Detect which cell encompasses the target text, then output its (X, Y) center coordinate. 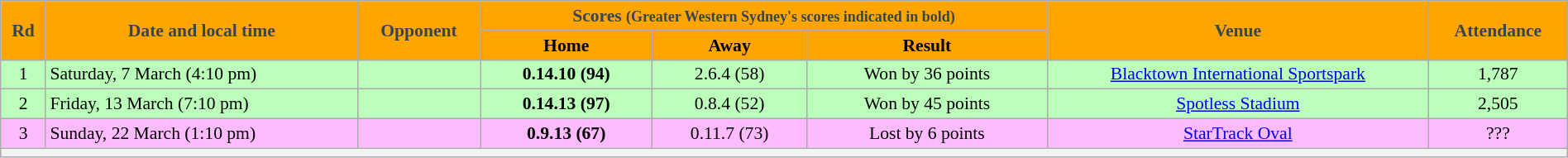
0.14.10 (94) (566, 74)
Date and local time (202, 30)
2 (23, 104)
0.8.4 (52) (729, 104)
Attendance (1498, 30)
0.14.13 (97) (566, 104)
0.11.7 (73) (729, 134)
2.6.4 (58) (729, 74)
Blacktown International Sportspark (1237, 74)
2,505 (1498, 104)
Home (566, 45)
Friday, 13 March (7:10 pm) (202, 104)
Won by 36 points (927, 74)
Saturday, 7 March (4:10 pm) (202, 74)
Scores (Greater Western Sydney's scores indicated in bold) (764, 16)
Rd (23, 30)
Sunday, 22 March (1:10 pm) (202, 134)
Away (729, 45)
??? (1498, 134)
3 (23, 134)
Spotless Stadium (1237, 104)
Venue (1237, 30)
Result (927, 45)
0.9.13 (67) (566, 134)
StarTrack Oval (1237, 134)
1 (23, 74)
Opponent (418, 30)
Lost by 6 points (927, 134)
Won by 45 points (927, 104)
1,787 (1498, 74)
